Detect which cell encompasses the target text, then output its (x, y) center coordinate. 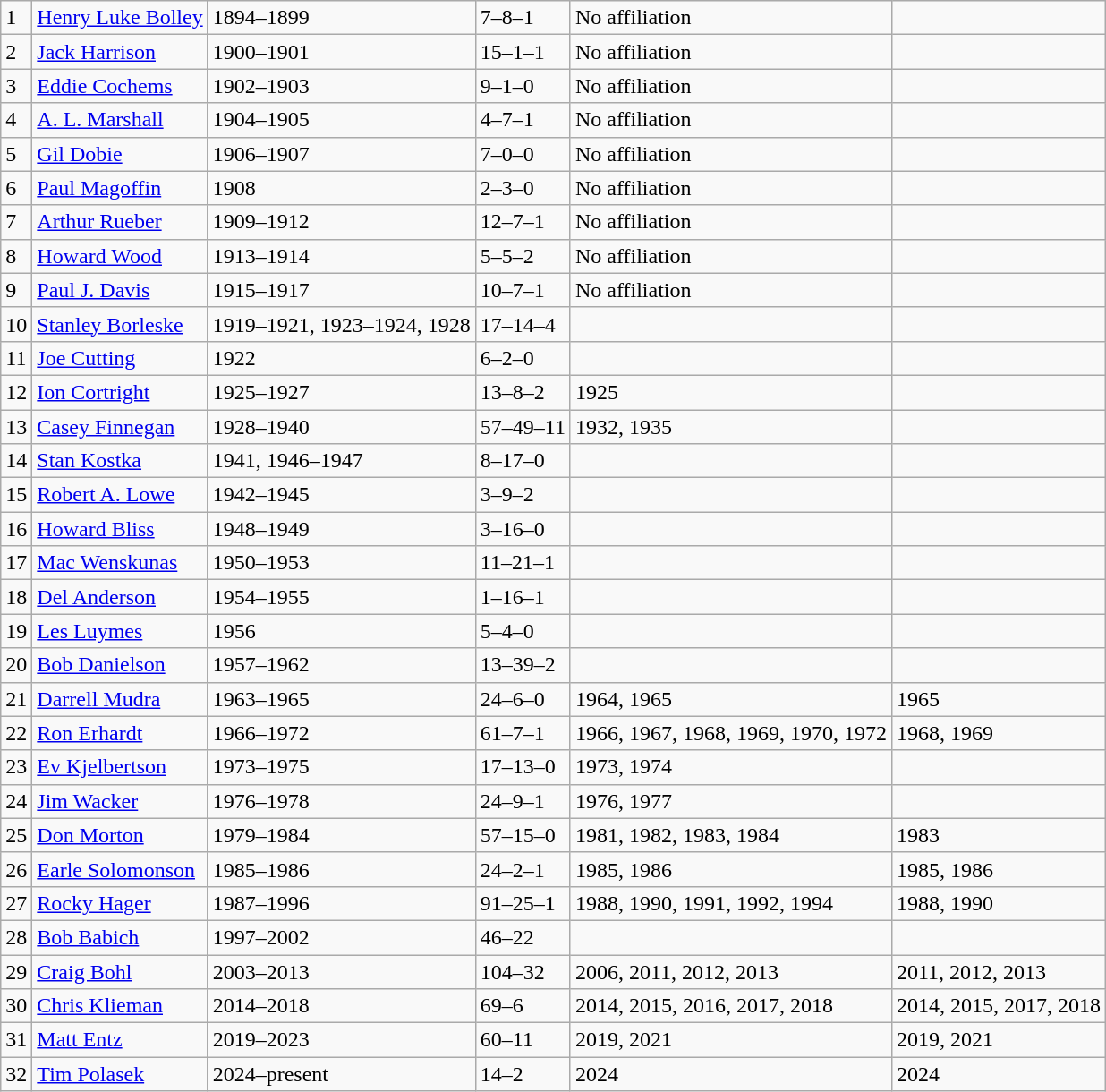
24–2–1 (523, 869)
17–14–4 (523, 324)
Earle Solomonson (120, 869)
1906–1907 (342, 154)
15 (16, 495)
2–3–0 (523, 188)
Jim Wacker (120, 801)
1987–1996 (342, 903)
29 (16, 971)
1965 (999, 699)
Don Morton (120, 835)
1964, 1965 (730, 699)
10–7–1 (523, 290)
12–7–1 (523, 222)
Del Anderson (120, 597)
1973–1975 (342, 767)
Robert A. Lowe (120, 495)
24–6–0 (523, 699)
1966–1972 (342, 733)
57–15–0 (523, 835)
2024–present (342, 1074)
8–17–0 (523, 461)
3–16–0 (523, 529)
60–11 (523, 1040)
1954–1955 (342, 597)
4 (16, 120)
Ion Cortright (120, 392)
1902–1903 (342, 86)
Jack Harrison (120, 52)
8 (16, 256)
14 (16, 461)
1925 (730, 392)
Henry Luke Bolley (120, 18)
1913–1914 (342, 256)
23 (16, 767)
Eddie Cochems (120, 86)
1908 (342, 188)
2019–2023 (342, 1040)
1928–1940 (342, 427)
Howard Wood (120, 256)
24 (16, 801)
1 (16, 18)
A. L. Marshall (120, 120)
1950–1953 (342, 563)
Arthur Rueber (120, 222)
17–13–0 (523, 767)
Joe Cutting (120, 358)
1966, 1967, 1968, 1969, 1970, 1972 (730, 733)
1925–1927 (342, 392)
11 (16, 358)
Paul J. Davis (120, 290)
91–25–1 (523, 903)
1985–1986 (342, 869)
Les Luymes (120, 631)
Mac Wenskunas (120, 563)
20 (16, 665)
1942–1945 (342, 495)
3–9–2 (523, 495)
1988, 1990, 1991, 1992, 1994 (730, 903)
Stan Kostka (120, 461)
46–22 (523, 937)
69–6 (523, 1006)
21 (16, 699)
31 (16, 1040)
13–39–2 (523, 665)
7–0–0 (523, 154)
13–8–2 (523, 392)
1922 (342, 358)
Craig Bohl (120, 971)
1900–1901 (342, 52)
2 (16, 52)
5–4–0 (523, 631)
104–32 (523, 971)
2006, 2011, 2012, 2013 (730, 971)
28 (16, 937)
13 (16, 427)
Darrell Mudra (120, 699)
1976–1978 (342, 801)
26 (16, 869)
1976, 1977 (730, 801)
Howard Bliss (120, 529)
10 (16, 324)
1948–1949 (342, 529)
61–7–1 (523, 733)
6 (16, 188)
24–9–1 (523, 801)
1997–2002 (342, 937)
Ev Kjelbertson (120, 767)
2003–2013 (342, 971)
1932, 1935 (730, 427)
Ron Erhardt (120, 733)
9–1–0 (523, 86)
1956 (342, 631)
27 (16, 903)
7 (16, 222)
4–7–1 (523, 120)
2014, 2015, 2016, 2017, 2018 (730, 1006)
Casey Finnegan (120, 427)
9 (16, 290)
Bob Babich (120, 937)
1894–1899 (342, 18)
25 (16, 835)
22 (16, 733)
1957–1962 (342, 665)
1988, 1990 (999, 903)
1915–1917 (342, 290)
32 (16, 1074)
1904–1905 (342, 120)
1941, 1946–1947 (342, 461)
19 (16, 631)
Matt Entz (120, 1040)
Rocky Hager (120, 903)
Gil Dobie (120, 154)
17 (16, 563)
1909–1912 (342, 222)
5–5–2 (523, 256)
Paul Magoffin (120, 188)
1919–1921, 1923–1924, 1928 (342, 324)
1979–1984 (342, 835)
Stanley Borleske (120, 324)
57–49–11 (523, 427)
1973, 1974 (730, 767)
7–8–1 (523, 18)
Tim Polasek (120, 1074)
1981, 1982, 1983, 1984 (730, 835)
2011, 2012, 2013 (999, 971)
16 (16, 529)
14–2 (523, 1074)
11–21–1 (523, 563)
12 (16, 392)
2014–2018 (342, 1006)
2014, 2015, 2017, 2018 (999, 1006)
Chris Klieman (120, 1006)
3 (16, 86)
5 (16, 154)
1968, 1969 (999, 733)
1983 (999, 835)
6–2–0 (523, 358)
1–16–1 (523, 597)
Bob Danielson (120, 665)
30 (16, 1006)
15–1–1 (523, 52)
1963–1965 (342, 699)
18 (16, 597)
